Return (X, Y) of the center of cell containing provided text 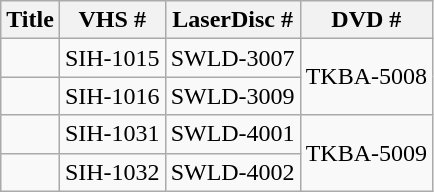
VHS # (112, 20)
TKBA-5009 (366, 153)
SIH-1015 (112, 58)
SIH-1031 (112, 134)
TKBA-5008 (366, 77)
SIH-1016 (112, 96)
DVD # (366, 20)
SWLD-3007 (232, 58)
SWLD-4001 (232, 134)
SIH-1032 (112, 172)
SWLD-4002 (232, 172)
SWLD-3009 (232, 96)
LaserDisc # (232, 20)
Title (30, 20)
